Detect which cell encompasses the target text, then output its (X, Y) center coordinate. 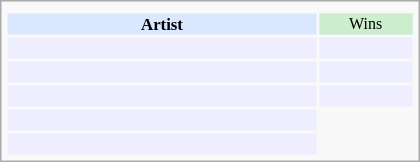
Wins (366, 24)
Artist (162, 24)
